Pinpoint the cell where the given text exists, returning its (X, Y) midpoint coordinate. 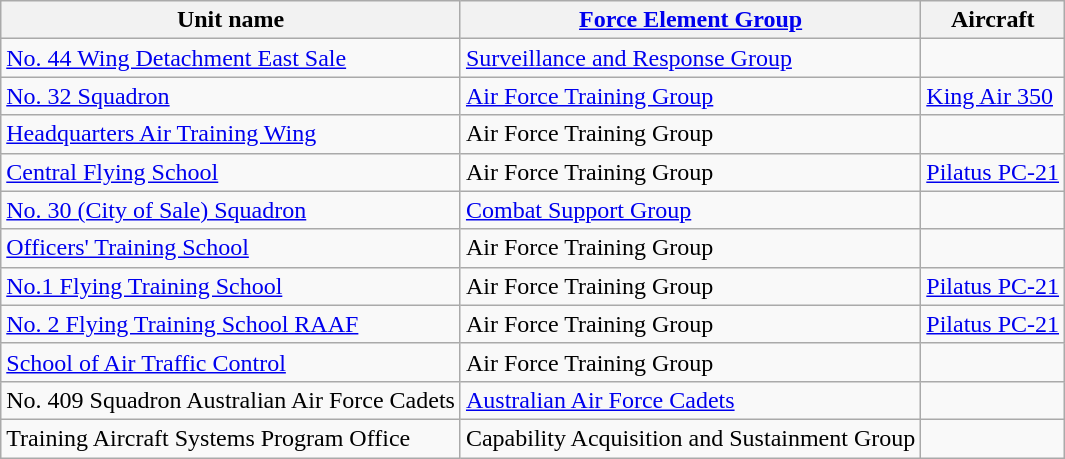
Capability Acquisition and Sustainment Group (690, 438)
Central Flying School (231, 172)
School of Air Traffic Control (231, 362)
No. 409 Squadron Australian Air Force Cadets (231, 400)
No. 44 Wing Detachment East Sale (231, 58)
No.1 Flying Training School (231, 286)
Training Aircraft Systems Program Office (231, 438)
Australian Air Force Cadets (690, 400)
Officers' Training School (231, 248)
No. 32 Squadron (231, 96)
Aircraft (993, 20)
Force Element Group (690, 20)
Unit name (231, 20)
Headquarters Air Training Wing (231, 134)
Combat Support Group (690, 210)
No. 30 (City of Sale) Squadron (231, 210)
King Air 350 (993, 96)
No. 2 Flying Training School RAAF (231, 324)
Surveillance and Response Group (690, 58)
